Scan for the cell matching the given text and deliver its (x, y) coordinate at center. 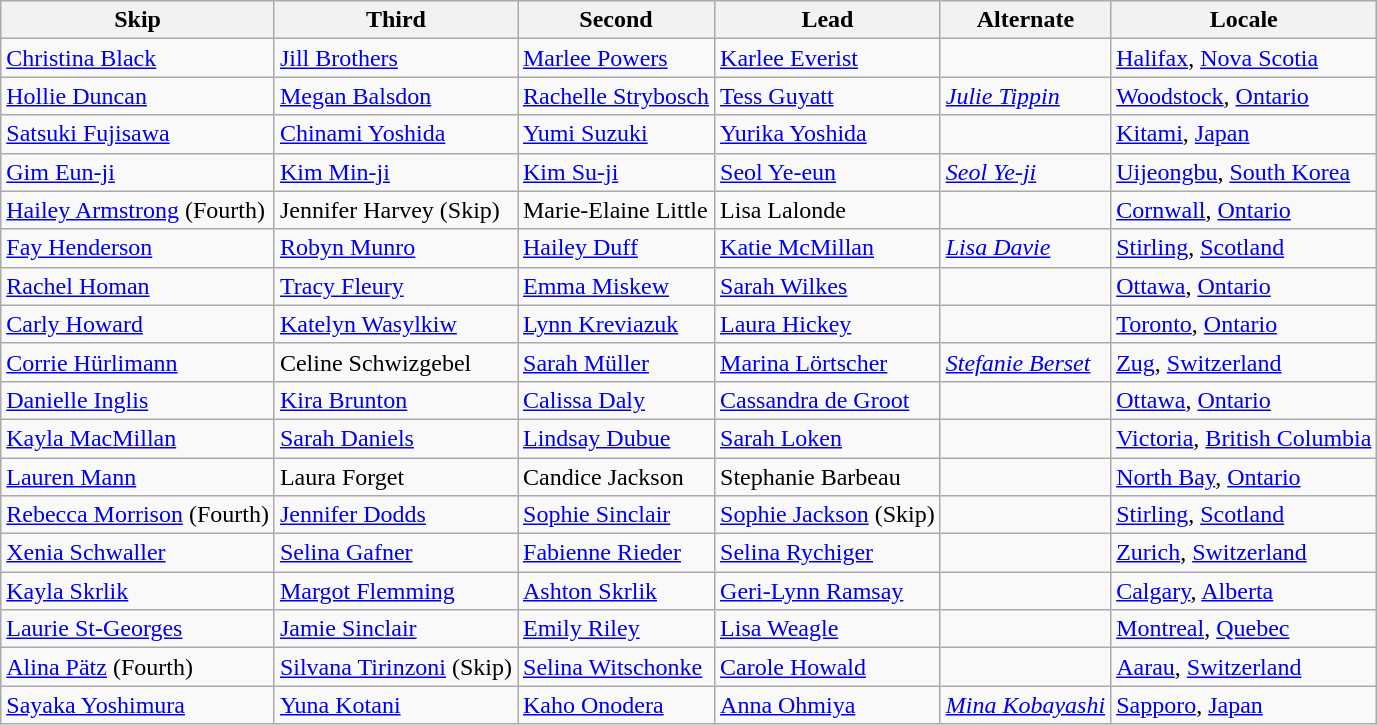
Second (616, 20)
Cornwall, Ontario (1244, 210)
Woodstock, Ontario (1244, 96)
Locale (1244, 20)
Katie McMillan (828, 248)
Rachel Homan (138, 286)
Kim Su-ji (616, 172)
Mina Kobayashi (1025, 705)
Sarah Loken (828, 438)
Sapporo, Japan (1244, 705)
Megan Balsdon (396, 96)
Jennifer Harvey (Skip) (396, 210)
Third (396, 20)
Hollie Duncan (138, 96)
North Bay, Ontario (1244, 477)
Katelyn Wasylkiw (396, 324)
Gim Eun-ji (138, 172)
Aarau, Switzerland (1244, 667)
Carole Howald (828, 667)
Stefanie Berset (1025, 362)
Lisa Lalonde (828, 210)
Yuna Kotani (396, 705)
Marlee Powers (616, 58)
Sarah Müller (616, 362)
Sophie Sinclair (616, 515)
Zug, Switzerland (1244, 362)
Karlee Everist (828, 58)
Lisa Davie (1025, 248)
Jill Brothers (396, 58)
Christina Black (138, 58)
Skip (138, 20)
Yumi Suzuki (616, 134)
Geri-Lynn Ramsay (828, 591)
Jamie Sinclair (396, 629)
Lisa Weagle (828, 629)
Marie-Elaine Little (616, 210)
Rachelle Strybosch (616, 96)
Sarah Wilkes (828, 286)
Kayla Skrlik (138, 591)
Celine Schwizgebel (396, 362)
Chinami Yoshida (396, 134)
Victoria, British Columbia (1244, 438)
Selina Rychiger (828, 553)
Hailey Duff (616, 248)
Selina Gafner (396, 553)
Corrie Hürlimann (138, 362)
Laurie St-Georges (138, 629)
Montreal, Quebec (1244, 629)
Margot Flemming (396, 591)
Lindsay Dubue (616, 438)
Alternate (1025, 20)
Kaho Onodera (616, 705)
Emma Miskew (616, 286)
Seol Ye-eun (828, 172)
Tess Guyatt (828, 96)
Julie Tippin (1025, 96)
Anna Ohmiya (828, 705)
Sophie Jackson (Skip) (828, 515)
Kira Brunton (396, 400)
Carly Howard (138, 324)
Danielle Inglis (138, 400)
Fabienne Rieder (616, 553)
Toronto, Ontario (1244, 324)
Sayaka Yoshimura (138, 705)
Tracy Fleury (396, 286)
Calissa Daly (616, 400)
Silvana Tirinzoni (Skip) (396, 667)
Marina Lörtscher (828, 362)
Selina Witschonke (616, 667)
Satsuki Fujisawa (138, 134)
Lauren Mann (138, 477)
Xenia Schwaller (138, 553)
Uijeongbu, South Korea (1244, 172)
Calgary, Alberta (1244, 591)
Laura Hickey (828, 324)
Halifax, Nova Scotia (1244, 58)
Candice Jackson (616, 477)
Seol Ye-ji (1025, 172)
Rebecca Morrison (Fourth) (138, 515)
Hailey Armstrong (Fourth) (138, 210)
Robyn Munro (396, 248)
Alina Pätz (Fourth) (138, 667)
Stephanie Barbeau (828, 477)
Kitami, Japan (1244, 134)
Jennifer Dodds (396, 515)
Emily Riley (616, 629)
Lead (828, 20)
Ashton Skrlik (616, 591)
Fay Henderson (138, 248)
Zurich, Switzerland (1244, 553)
Kim Min-ji (396, 172)
Kayla MacMillan (138, 438)
Laura Forget (396, 477)
Sarah Daniels (396, 438)
Yurika Yoshida (828, 134)
Cassandra de Groot (828, 400)
Lynn Kreviazuk (616, 324)
